Return [X, Y] of the center of cell containing provided text 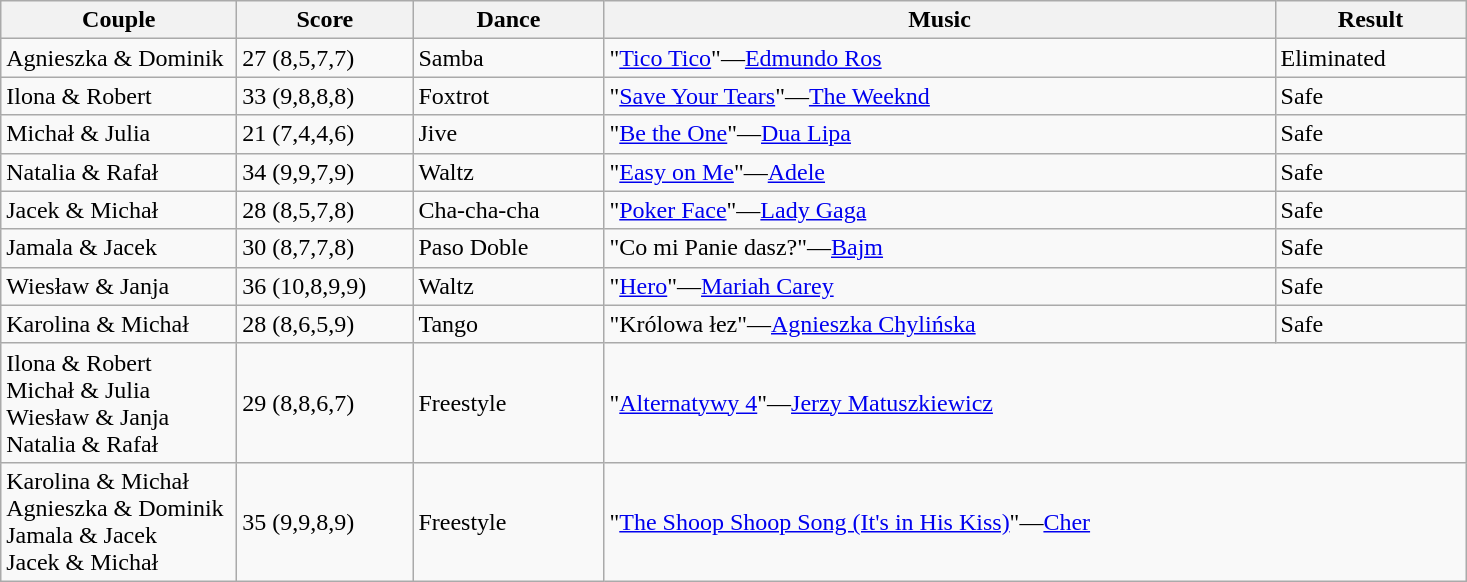
"Królowa łez"—Agnieszka Chylińska [940, 324]
Cha-cha-cha [508, 210]
Result [1370, 20]
"Easy on Me"—Adele [940, 172]
Karolina & MichałAgnieszka & DominikJamala & JacekJacek & Michał [119, 522]
"Poker Face"—Lady Gaga [940, 210]
Ilona & RobertMichał & JuliaWiesław & JanjaNatalia & Rafał [119, 402]
Eliminated [1370, 58]
29 (8,8,6,7) [325, 402]
Foxtrot [508, 96]
30 (8,7,7,8) [325, 248]
Jacek & Michał [119, 210]
33 (9,8,8,8) [325, 96]
"Co mi Panie dasz?"—Bajm [940, 248]
Jamala & Jacek [119, 248]
Ilona & Robert [119, 96]
"Hero"—Mariah Carey [940, 286]
"Be the One"—Dua Lipa [940, 134]
"Save Your Tears"—The Weeknd [940, 96]
Music [940, 20]
Wiesław & Janja [119, 286]
Samba [508, 58]
Michał & Julia [119, 134]
21 (7,4,4,6) [325, 134]
Score [325, 20]
Agnieszka & Dominik [119, 58]
Paso Doble [508, 248]
27 (8,5,7,7) [325, 58]
36 (10,8,9,9) [325, 286]
"Alternatywy 4"—Jerzy Matuszkiewicz [1035, 402]
Natalia & Rafał [119, 172]
Tango [508, 324]
34 (9,9,7,9) [325, 172]
28 (8,6,5,9) [325, 324]
28 (8,5,7,8) [325, 210]
Jive [508, 134]
35 (9,9,8,9) [325, 522]
Karolina & Michał [119, 324]
Couple [119, 20]
"The Shoop Shoop Song (It's in His Kiss)"—Cher [1035, 522]
"Tico Tico"—Edmundo Ros [940, 58]
Dance [508, 20]
